Capture the cell that displays the provided text and extract its [X, Y] central coordinate. 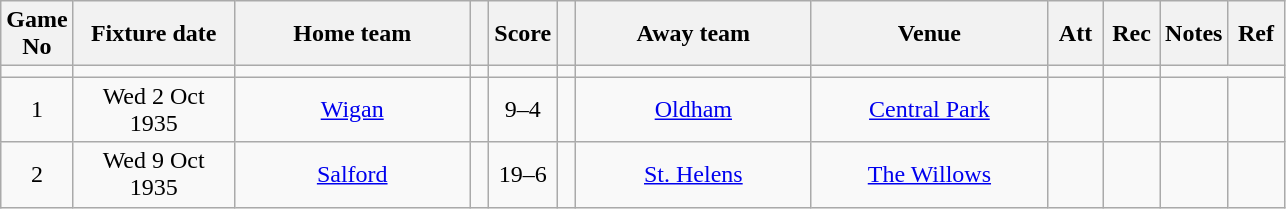
Score [523, 34]
Notes [1194, 34]
Oldham [693, 110]
St. Helens [693, 174]
2 [37, 174]
Rec [1132, 34]
Central Park [929, 110]
1 [37, 110]
Ref [1256, 34]
Venue [929, 34]
Salford [352, 174]
Wigan [352, 110]
Wed 9 Oct 1935 [154, 174]
Fixture date [154, 34]
Away team [693, 34]
Wed 2 Oct 1935 [154, 110]
9–4 [523, 110]
Home team [352, 34]
The Willows [929, 174]
19–6 [523, 174]
Att [1075, 34]
Game No [37, 34]
